Output the [x, y] coordinate of the center of the cell containing the given text.  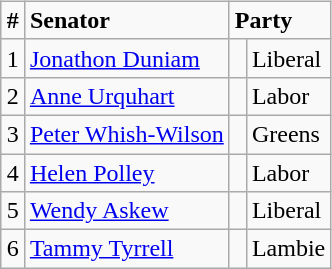
Peter Whish-Wilson [126, 134]
2 [12, 96]
Anne Urquhart [126, 96]
Lambie [288, 249]
Helen Polley [126, 173]
4 [12, 173]
Greens [288, 134]
1 [12, 58]
# [12, 20]
Wendy Askew [126, 211]
6 [12, 249]
Tammy Tyrrell [126, 249]
Party [280, 20]
5 [12, 211]
Jonathon Duniam [126, 58]
Senator [126, 20]
3 [12, 134]
